From the cell containing the given text, extract its center point as [X, Y] coordinate. 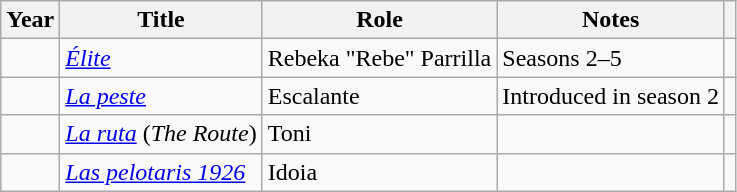
La peste [161, 96]
Toni [380, 134]
Rebeka "Rebe" Parrilla [380, 58]
La ruta (The Route) [161, 134]
Introduced in season 2 [611, 96]
Escalante [380, 96]
Year [30, 20]
Title [161, 20]
Las pelotaris 1926 [161, 172]
Idoia [380, 172]
Notes [611, 20]
Élite [161, 58]
Seasons 2–5 [611, 58]
Role [380, 20]
